Extract the [x, y] coordinate from the center of the cell holding the provided text.  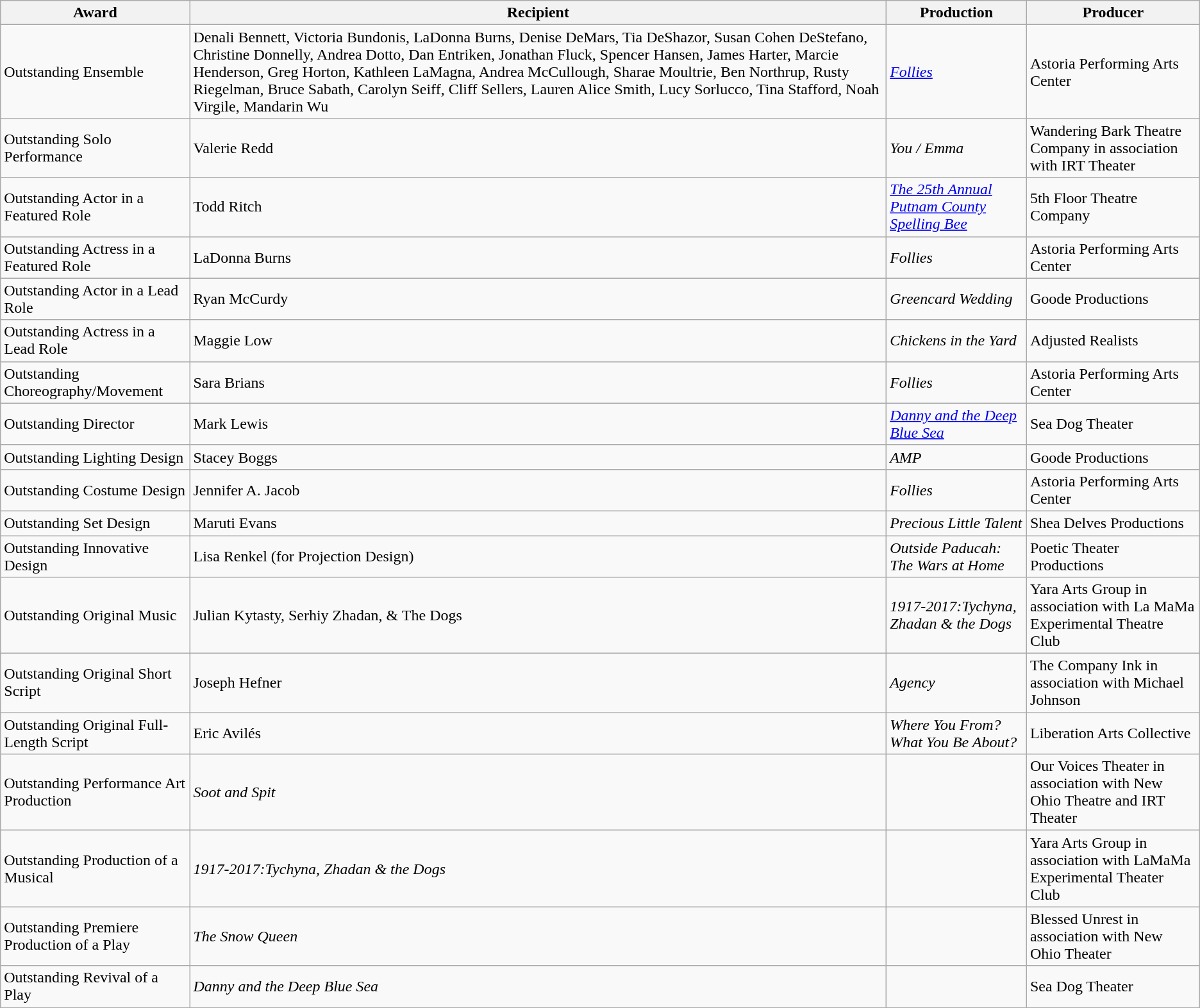
Mark Lewis [538, 424]
Where You From? What You Be About? [956, 733]
Adjusted Realists [1113, 341]
The Company Ink in association with Michael Johnson [1113, 683]
Outstanding Solo Performance [95, 148]
Stacey Boggs [538, 457]
Valerie Redd [538, 148]
Outstanding Premiere Production of a Play [95, 936]
You / Emma [956, 148]
Outstanding Actor in a Featured Role [95, 207]
Maggie Low [538, 341]
Our Voices Theater in association with New Ohio Theatre and IRT Theater [1113, 792]
Sara Brians [538, 382]
Poetic Theater Productions [1113, 556]
Shea Delves Productions [1113, 523]
Liberation Arts Collective [1113, 733]
The Snow Queen [538, 936]
Greencard Wedding [956, 299]
Outstanding Actress in a Featured Role [95, 258]
Precious Little Talent [956, 523]
Maruti Evans [538, 523]
Ryan McCurdy [538, 299]
Outstanding Set Design [95, 523]
Recipient [538, 13]
Julian Kytasty, Serhiy Zhadan, & The Dogs [538, 615]
Todd Ritch [538, 207]
Lisa Renkel (for Projection Design) [538, 556]
Outstanding Choreography/Movement [95, 382]
The 25th Annual Putnam County Spelling Bee [956, 207]
Outstanding Lighting Design [95, 457]
Joseph Hefner [538, 683]
Outstanding Costume Design [95, 490]
Yara Arts Group in association with LaMaMa Experimental Theater Club [1113, 869]
Outstanding Original Short Script [95, 683]
Outside Paducah: The Wars at Home [956, 556]
Outstanding Director [95, 424]
Outstanding Innovative Design [95, 556]
Soot and Spit [538, 792]
Outstanding Actor in a Lead Role [95, 299]
Outstanding Performance Art Production [95, 792]
Production [956, 13]
Yara Arts Group in association with La MaMa Experimental Theatre Club [1113, 615]
Wandering Bark Theatre Company in association with IRT Theater [1113, 148]
Outstanding Original Full-Length Script [95, 733]
5th Floor Theatre Company [1113, 207]
Outstanding Original Music [95, 615]
Outstanding Production of a Musical [95, 869]
Outstanding Revival of a Play [95, 987]
Agency [956, 683]
AMP [956, 457]
Jennifer A. Jacob [538, 490]
Blessed Unrest in association with New Ohio Theater [1113, 936]
Producer [1113, 13]
Award [95, 13]
Eric Avilés [538, 733]
Chickens in the Yard [956, 341]
LaDonna Burns [538, 258]
Outstanding Ensemble [95, 72]
Outstanding Actress in a Lead Role [95, 341]
